Output the (x, y) coordinate of the center of the cell containing the given text.  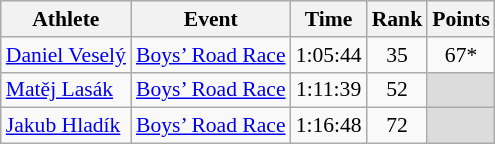
Points (461, 19)
35 (398, 55)
72 (398, 126)
Daniel Veselý (66, 55)
67* (461, 55)
Matěj Lasák (66, 90)
1:11:39 (329, 90)
52 (398, 90)
Time (329, 19)
Jakub Hladík (66, 126)
1:05:44 (329, 55)
Rank (398, 19)
Event (211, 19)
1:16:48 (329, 126)
Athlete (66, 19)
